Detect which cell encompasses the target text, then output its [X, Y] center coordinate. 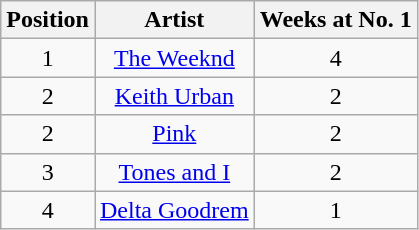
Weeks at No. 1 [336, 20]
The Weeknd [174, 58]
Artist [174, 20]
Pink [174, 134]
Delta Goodrem [174, 210]
3 [48, 172]
Position [48, 20]
Tones and I [174, 172]
Keith Urban [174, 96]
